Detect which cell encompasses the target text, then output its (x, y) center coordinate. 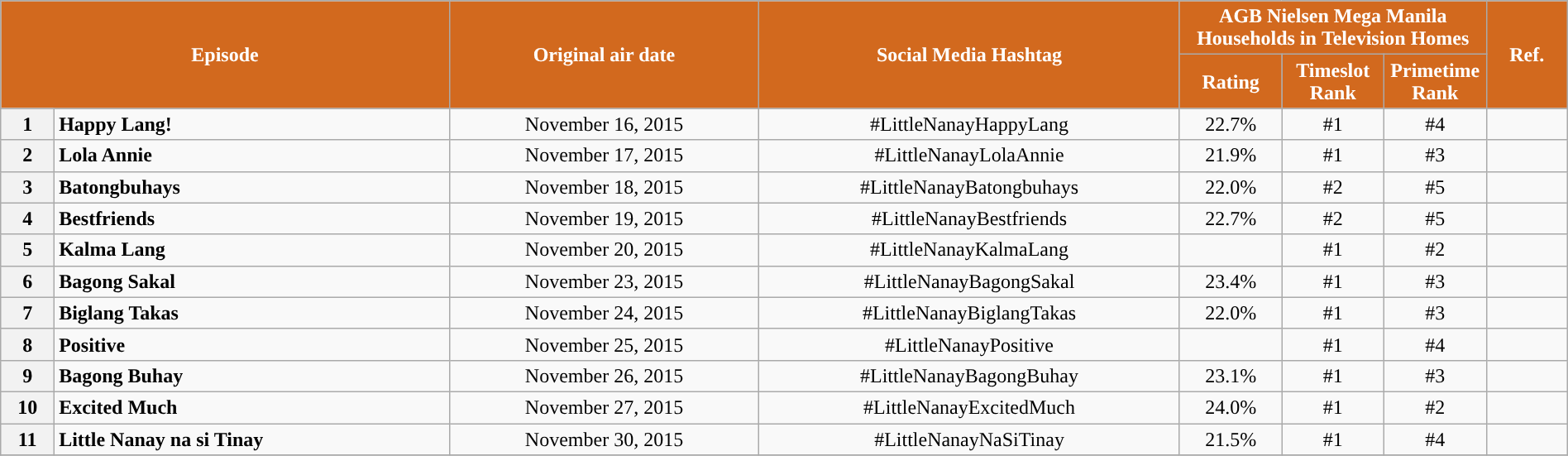
#LittleNanayBagongBuhay (969, 376)
Ref. (1527, 55)
4 (28, 218)
November 26, 2015 (604, 376)
November 25, 2015 (604, 344)
November 24, 2015 (604, 313)
Rating (1231, 81)
November 30, 2015 (604, 439)
November 20, 2015 (604, 250)
Lola Annie (252, 156)
#LittleNanayKalmaLang (969, 250)
23.1% (1231, 376)
Original air date (604, 55)
9 (28, 376)
#LittleNanayBiglangTakas (969, 313)
Bagong Buhay (252, 376)
Social Media Hashtag (969, 55)
21.9% (1231, 156)
11 (28, 439)
#LittleNanayNaSiTinay (969, 439)
23.4% (1231, 281)
10 (28, 407)
Bestfriends (252, 218)
2 (28, 156)
November 19, 2015 (604, 218)
Timeslot Rank (1333, 81)
November 27, 2015 (604, 407)
Batongbuhays (252, 187)
Excited Much (252, 407)
#LittleNanayBagongSakal (969, 281)
#LittleNanayBatongbuhays (969, 187)
5 (28, 250)
#LittleNanayLolaAnnie (969, 156)
November 23, 2015 (604, 281)
#LittleNanayBestfriends (969, 218)
3 (28, 187)
6 (28, 281)
7 (28, 313)
#LittleNanayExcitedMuch (969, 407)
Bagong Sakal (252, 281)
Biglang Takas (252, 313)
November 16, 2015 (604, 124)
Kalma Lang (252, 250)
#LittleNanayPositive (969, 344)
November 18, 2015 (604, 187)
AGB Nielsen Mega Manila Households in Television Homes (1333, 28)
Episode (225, 55)
21.5% (1231, 439)
Happy Lang! (252, 124)
November 17, 2015 (604, 156)
Primetime Rank (1436, 81)
1 (28, 124)
24.0% (1231, 407)
Positive (252, 344)
Little Nanay na si Tinay (252, 439)
#LittleNanayHappyLang (969, 124)
8 (28, 344)
